Return the (X, Y) coordinate for the center point of the cell that contains the specified text.  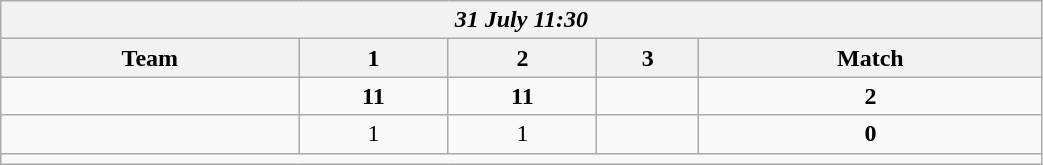
Match (870, 58)
0 (870, 134)
Team (150, 58)
3 (648, 58)
31 July 11:30 (522, 20)
